Pinpoint the cell where the given text exists, returning its [X, Y] midpoint coordinate. 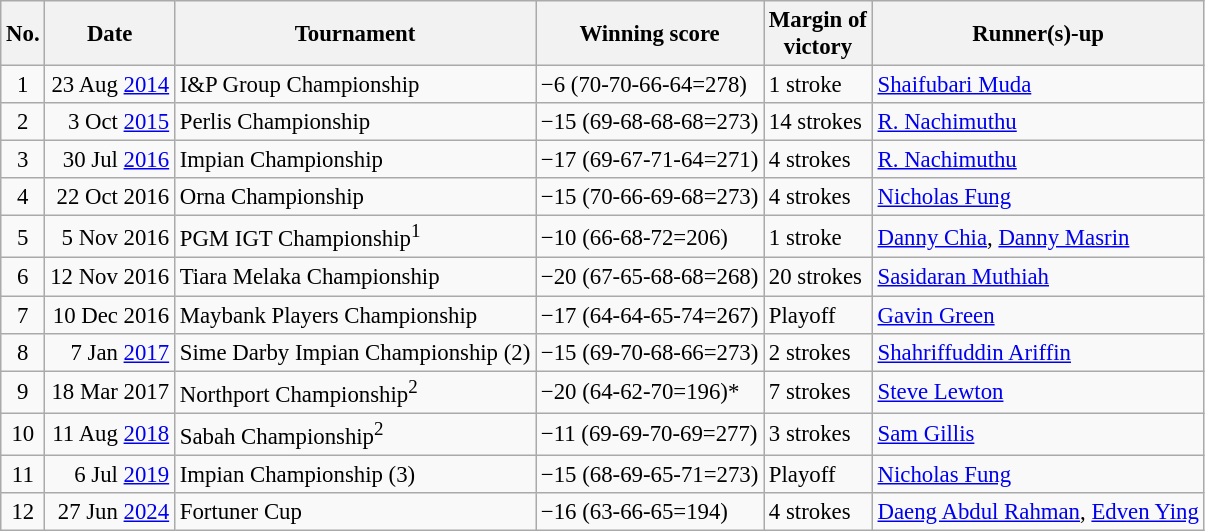
−10 (66-68-72=206) [650, 237]
−17 (69-67-71-64=271) [650, 160]
Maybank Players Championship [354, 315]
6 Jul 2019 [110, 474]
4 [23, 197]
2 [23, 122]
−15 (69-68-68-68=273) [650, 122]
Tournament [354, 34]
Sime Darby Impian Championship (2) [354, 352]
−20 (67-65-68-68=268) [650, 277]
3 strokes [818, 434]
22 Oct 2016 [110, 197]
Sabah Championship2 [354, 434]
12 [23, 512]
11 [23, 474]
Shahriffuddin Ariffin [1038, 352]
Sam Gillis [1038, 434]
7 strokes [818, 392]
Margin ofvictory [818, 34]
23 Aug 2014 [110, 85]
9 [23, 392]
Perlis Championship [354, 122]
10 [23, 434]
12 Nov 2016 [110, 277]
−20 (64-62-70=196)* [650, 392]
2 strokes [818, 352]
11 Aug 2018 [110, 434]
−15 (69-70-68-66=273) [650, 352]
Winning score [650, 34]
1 [23, 85]
Runner(s)-up [1038, 34]
5 Nov 2016 [110, 237]
8 [23, 352]
Steve Lewton [1038, 392]
14 strokes [818, 122]
5 [23, 237]
30 Jul 2016 [110, 160]
−17 (64-64-65-74=267) [650, 315]
20 strokes [818, 277]
Daeng Abdul Rahman, Edven Ying [1038, 512]
Fortuner Cup [354, 512]
Tiara Melaka Championship [354, 277]
7 [23, 315]
Sasidaran Muthiah [1038, 277]
Shaifubari Muda [1038, 85]
Impian Championship [354, 160]
Danny Chia, Danny Masrin [1038, 237]
3 Oct 2015 [110, 122]
I&P Group Championship [354, 85]
−15 (70-66-69-68=273) [650, 197]
3 [23, 160]
Date [110, 34]
Gavin Green [1038, 315]
18 Mar 2017 [110, 392]
−11 (69-69-70-69=277) [650, 434]
−16 (63-66-65=194) [650, 512]
PGM IGT Championship1 [354, 237]
27 Jun 2024 [110, 512]
7 Jan 2017 [110, 352]
Northport Championship2 [354, 392]
−15 (68-69-65-71=273) [650, 474]
No. [23, 34]
−6 (70-70-66-64=278) [650, 85]
Impian Championship (3) [354, 474]
10 Dec 2016 [110, 315]
Orna Championship [354, 197]
6 [23, 277]
